From the cell containing the given text, extract its center point as (x, y) coordinate. 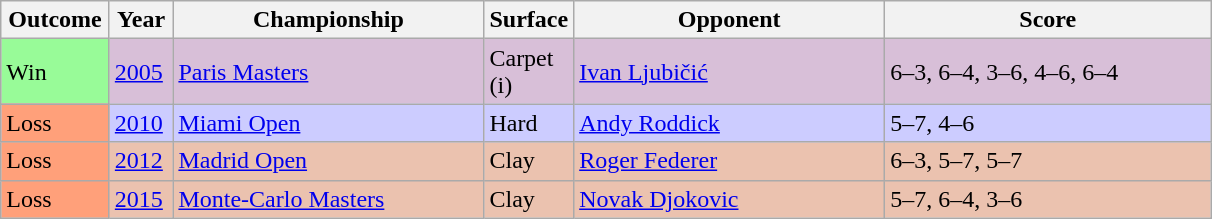
Carpet (i) (529, 72)
Andy Roddick (730, 123)
Madrid Open (328, 161)
Surface (529, 20)
Paris Masters (328, 72)
5–7, 4–6 (1048, 123)
Monte-Carlo Masters (328, 199)
Championship (328, 20)
6–3, 5–7, 5–7 (1048, 161)
6–3, 6–4, 3–6, 4–6, 6–4 (1048, 72)
2010 (141, 123)
Win (56, 72)
2005 (141, 72)
Ivan Ljubičić (730, 72)
2015 (141, 199)
Hard (529, 123)
Roger Federer (730, 161)
Opponent (730, 20)
Outcome (56, 20)
Novak Djokovic (730, 199)
Year (141, 20)
2012 (141, 161)
Score (1048, 20)
5–7, 6–4, 3–6 (1048, 199)
Miami Open (328, 123)
